Capture the cell that displays the provided text and extract its (X, Y) central coordinate. 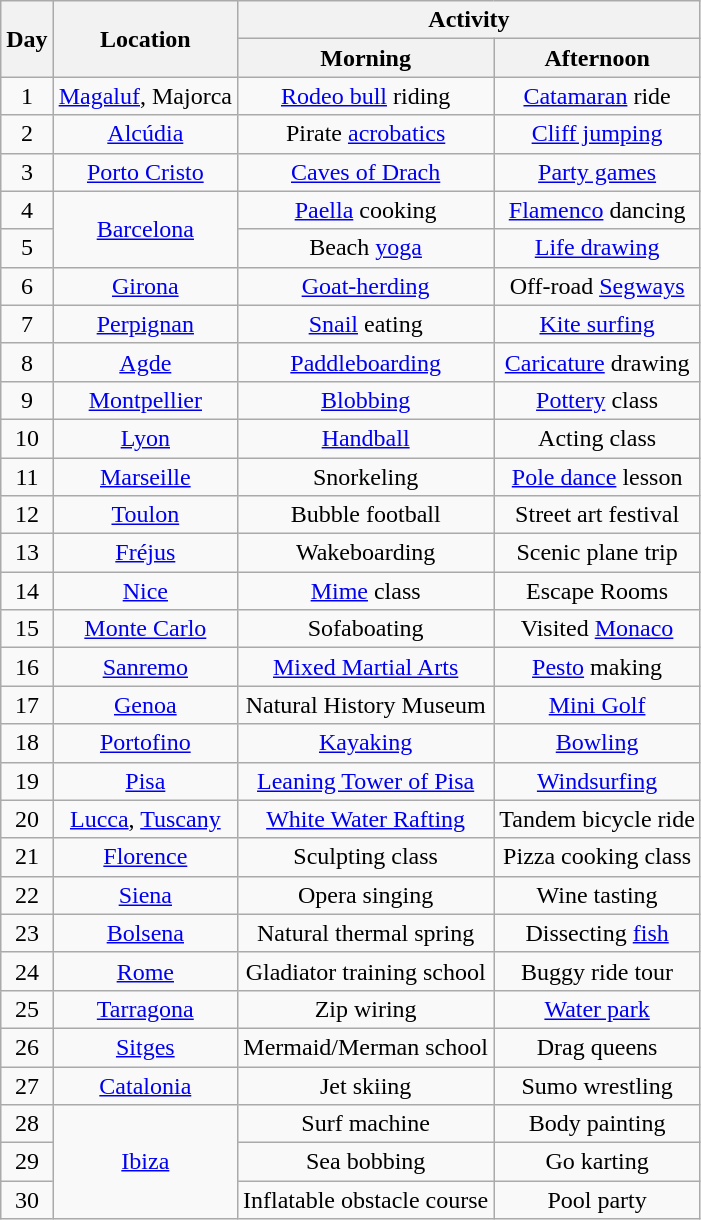
3 (27, 172)
6 (27, 286)
24 (27, 971)
Toulon (145, 515)
Beach yoga (365, 248)
Pesto making (598, 667)
Off-road Segways (598, 286)
Genoa (145, 705)
Snail eating (365, 324)
Pool party (598, 1200)
Water park (598, 1009)
Portofino (145, 743)
Pizza cooking class (598, 857)
Visited Monaco (598, 629)
Perpignan (145, 324)
23 (27, 933)
Marseille (145, 477)
Kayaking (365, 743)
Jet skiing (365, 1085)
Tandem bicycle ride (598, 819)
Buggy ride tour (598, 971)
Opera singing (365, 895)
Caricature drawing (598, 362)
Dissecting fish (598, 933)
Drag queens (598, 1047)
Sitges (145, 1047)
7 (27, 324)
9 (27, 400)
Porto Cristo (145, 172)
Catamaran ride (598, 96)
Montpellier (145, 400)
Surf machine (365, 1124)
Day (27, 39)
Inflatable obstacle course (365, 1200)
21 (27, 857)
15 (27, 629)
Girona (145, 286)
Agde (145, 362)
Sumo wrestling (598, 1085)
Pottery class (598, 400)
16 (27, 667)
Blobbing (365, 400)
Flamenco dancing (598, 210)
White Water Rafting (365, 819)
Gladiator training school (365, 971)
14 (27, 591)
Mini Golf (598, 705)
Florence (145, 857)
Monte Carlo (145, 629)
Tarragona (145, 1009)
Go karting (598, 1162)
Pole dance lesson (598, 477)
1 (27, 96)
Handball (365, 438)
Nice (145, 591)
Wakeboarding (365, 553)
Body painting (598, 1124)
Location (145, 39)
11 (27, 477)
Street art festival (598, 515)
Natural thermal spring (365, 933)
2 (27, 134)
Barcelona (145, 229)
Sofaboating (365, 629)
30 (27, 1200)
Paella cooking (365, 210)
8 (27, 362)
Catalonia (145, 1085)
19 (27, 781)
Pisa (145, 781)
Afternoon (598, 58)
Activity (468, 20)
12 (27, 515)
Sculpting class (365, 857)
13 (27, 553)
17 (27, 705)
Cliff jumping (598, 134)
Leaning Tower of Pisa (365, 781)
Acting class (598, 438)
Natural History Museum (365, 705)
Pirate acrobatics (365, 134)
Ibiza (145, 1162)
Lyon (145, 438)
Alcúdia (145, 134)
Party games (598, 172)
Bowling (598, 743)
22 (27, 895)
Mime class (365, 591)
Fréjus (145, 553)
29 (27, 1162)
Windsurfing (598, 781)
Kite surfing (598, 324)
26 (27, 1047)
25 (27, 1009)
Goat-herding (365, 286)
Bubble football (365, 515)
Bolsena (145, 933)
5 (27, 248)
27 (27, 1085)
Sea bobbing (365, 1162)
28 (27, 1124)
Sanremo (145, 667)
Snorkeling (365, 477)
Morning (365, 58)
20 (27, 819)
Caves of Drach (365, 172)
4 (27, 210)
Paddleboarding (365, 362)
18 (27, 743)
Magaluf, Majorca (145, 96)
Wine tasting (598, 895)
Mixed Martial Arts (365, 667)
Lucca, Tuscany (145, 819)
Rome (145, 971)
Rodeo bull riding (365, 96)
Scenic plane trip (598, 553)
Mermaid/Merman school (365, 1047)
10 (27, 438)
Life drawing (598, 248)
Siena (145, 895)
Escape Rooms (598, 591)
Zip wiring (365, 1009)
